Pinpoint the cell where the given text exists, returning its [X, Y] midpoint coordinate. 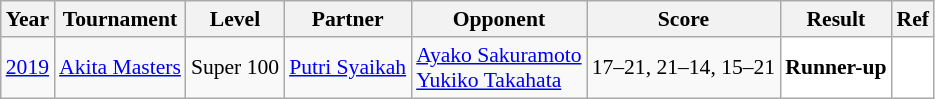
Ref [913, 19]
Level [235, 19]
Score [684, 19]
Tournament [120, 19]
17–21, 21–14, 15–21 [684, 68]
Year [28, 19]
Opponent [498, 19]
Akita Masters [120, 68]
Runner-up [836, 68]
Partner [348, 19]
Putri Syaikah [348, 68]
Result [836, 19]
Ayako Sakuramoto Yukiko Takahata [498, 68]
Super 100 [235, 68]
2019 [28, 68]
